Detect which cell encompasses the target text, then output its [X, Y] center coordinate. 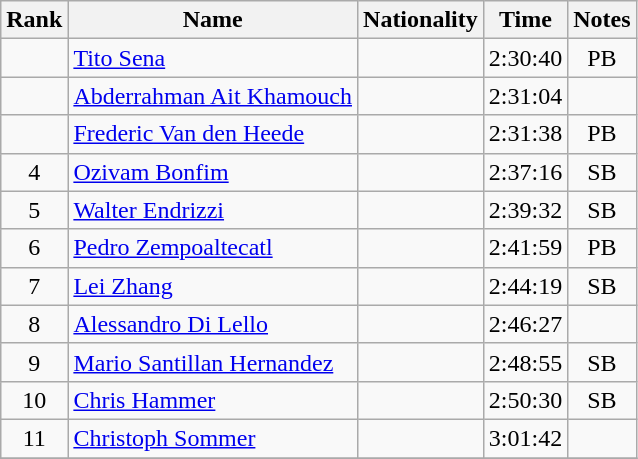
2:31:04 [525, 96]
2:46:27 [525, 324]
2:48:55 [525, 362]
9 [34, 362]
Chris Hammer [213, 400]
2:37:16 [525, 172]
Name [213, 20]
Nationality [421, 20]
Notes [602, 20]
Rank [34, 20]
3:01:42 [525, 438]
Walter Endrizzi [213, 210]
Frederic Van den Heede [213, 134]
Abderrahman Ait Khamouch [213, 96]
Ozivam Bonfim [213, 172]
Tito Sena [213, 58]
2:41:59 [525, 248]
Time [525, 20]
2:30:40 [525, 58]
10 [34, 400]
5 [34, 210]
8 [34, 324]
Alessandro Di Lello [213, 324]
Lei Zhang [213, 286]
Mario Santillan Hernandez [213, 362]
2:39:32 [525, 210]
7 [34, 286]
6 [34, 248]
4 [34, 172]
2:44:19 [525, 286]
2:31:38 [525, 134]
2:50:30 [525, 400]
Christoph Sommer [213, 438]
Pedro Zempoaltecatl [213, 248]
11 [34, 438]
